From the cell containing the given text, extract its center point as [X, Y] coordinate. 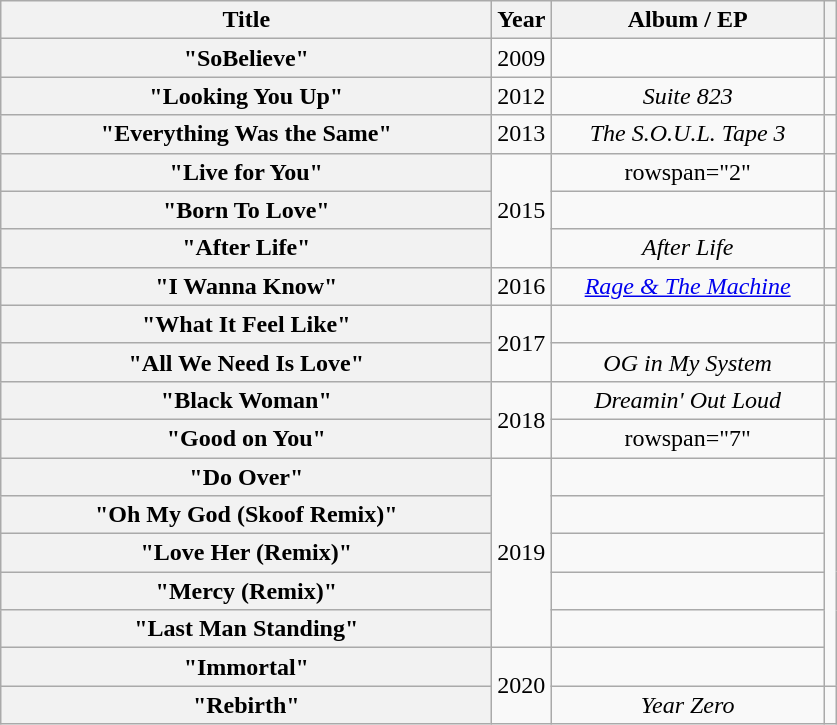
"Last Man Standing" [246, 629]
"Rebirth" [246, 705]
Year Zero [688, 705]
"Everything Was the Same" [246, 134]
OG in My System [688, 362]
"What It Feel Like" [246, 324]
"Mercy (Remix)" [246, 591]
"Good on You" [246, 438]
2019 [522, 553]
2009 [522, 58]
"Live for You" [246, 172]
"Love Her (Remix)" [246, 553]
2017 [522, 343]
"Born To Love" [246, 210]
2013 [522, 134]
rowspan="7" [688, 438]
2012 [522, 96]
Rage & The Machine [688, 286]
2018 [522, 419]
"Do Over" [246, 477]
2020 [522, 686]
"I Wanna Know" [246, 286]
The S.O.U.L. Tape 3 [688, 134]
2016 [522, 286]
rowspan="2" [688, 172]
Year [522, 20]
"Immortal" [246, 667]
"SoBelieve" [246, 58]
"All We Need Is Love" [246, 362]
"After Life" [246, 248]
Title [246, 20]
2015 [522, 210]
Dreamin' Out Loud [688, 400]
"Looking You Up" [246, 96]
"Black Woman" [246, 400]
"Oh My God (Skoof Remix)" [246, 515]
After Life [688, 248]
Suite 823 [688, 96]
Album / EP [688, 20]
